Provide the [x, y] coordinate of the cell's center where the given text is located.  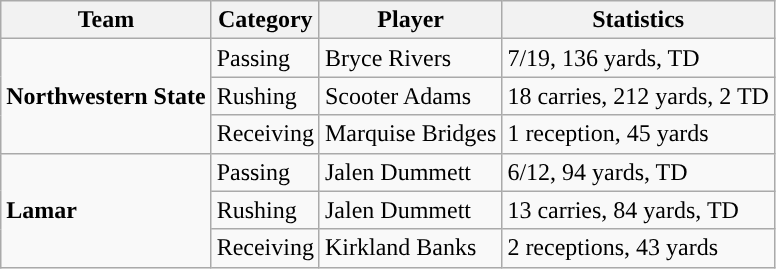
Scooter Adams [410, 96]
7/19, 136 yards, TD [638, 58]
Marquise Bridges [410, 134]
13 carries, 84 yards, TD [638, 210]
Player [410, 20]
Lamar [106, 210]
Statistics [638, 20]
Category [265, 20]
6/12, 94 yards, TD [638, 172]
2 receptions, 43 yards [638, 248]
Team [106, 20]
Kirkland Banks [410, 248]
18 carries, 212 yards, 2 TD [638, 96]
Northwestern State [106, 96]
1 reception, 45 yards [638, 134]
Bryce Rivers [410, 58]
